Scan for the cell matching the given text and deliver its (x, y) coordinate at center. 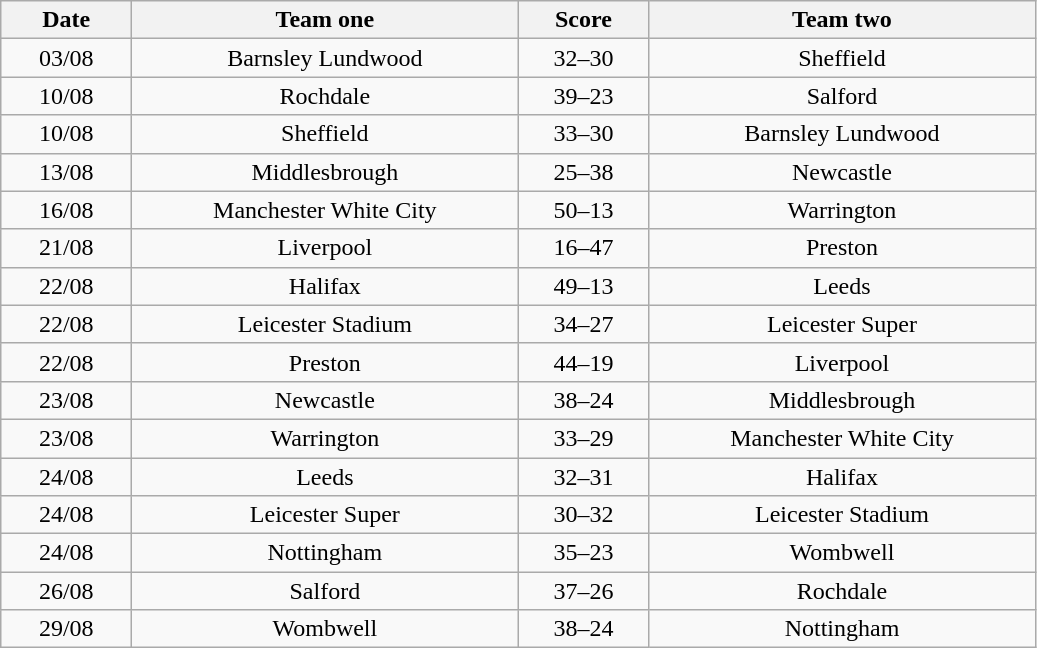
13/08 (66, 172)
32–31 (584, 477)
33–30 (584, 134)
32–30 (584, 58)
Date (66, 20)
03/08 (66, 58)
33–29 (584, 438)
49–13 (584, 286)
Team one (325, 20)
35–23 (584, 553)
44–19 (584, 362)
30–32 (584, 515)
Score (584, 20)
34–27 (584, 324)
50–13 (584, 210)
37–26 (584, 591)
26/08 (66, 591)
29/08 (66, 629)
39–23 (584, 96)
21/08 (66, 248)
25–38 (584, 172)
16–47 (584, 248)
16/08 (66, 210)
Team two (842, 20)
